Return the (x, y) coordinate for the center point of the cell that contains the specified text.  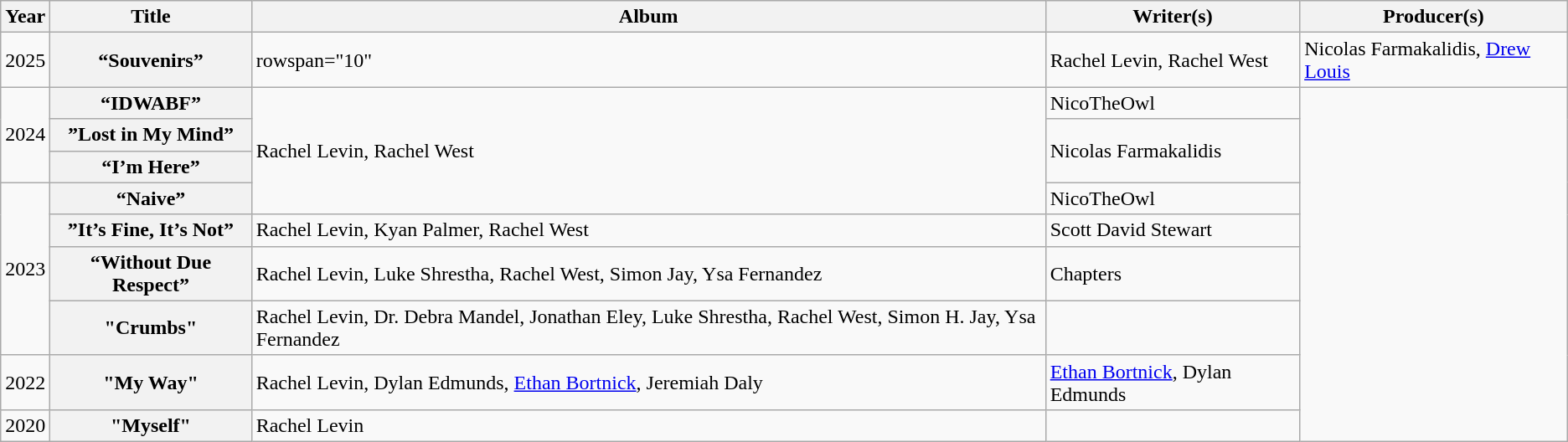
“I’m Here” (151, 167)
Rachel Levin, Kyan Palmer, Rachel West (648, 230)
2024 (25, 135)
“Without Due Respect” (151, 273)
"Myself" (151, 425)
Scott David Stewart (1173, 230)
Nicolas Farmakalidis, Drew Louis (1434, 60)
“Naive” (151, 198)
"My Way" (151, 382)
2025 (25, 60)
"Crumbs" (151, 328)
Album (648, 17)
2022 (25, 382)
2023 (25, 269)
”It’s Fine, It’s Not” (151, 230)
Chapters (1173, 273)
“IDWABF” (151, 103)
Producer(s) (1434, 17)
2020 (25, 425)
Year (25, 17)
“Souvenirs” (151, 60)
Rachel Levin (648, 425)
Rachel Levin, Dr. Debra Mandel, Jonathan Eley, Luke Shrestha, Rachel West, Simon H. Jay, Ysa Fernandez (648, 328)
Ethan Bortnick, Dylan Edmunds (1173, 382)
Writer(s) (1173, 17)
”Lost in My Mind” (151, 135)
Title (151, 17)
Rachel Levin, Dylan Edmunds, Ethan Bortnick, Jeremiah Daly (648, 382)
rowspan="10" (648, 60)
Rachel Levin, Luke Shrestha, Rachel West, Simon Jay, Ysa Fernandez (648, 273)
Nicolas Farmakalidis (1173, 151)
